Return [x, y] of the center of cell containing provided text 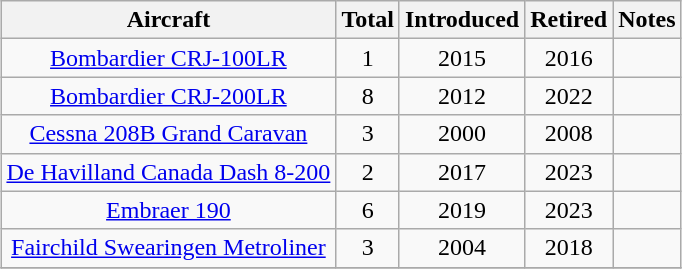
6 [368, 210]
2000 [462, 134]
Retired [569, 20]
Embraer 190 [168, 210]
Aircraft [168, 20]
Cessna 208B Grand Caravan [168, 134]
2018 [569, 248]
Bombardier CRJ-200LR [168, 96]
Introduced [462, 20]
De Havilland Canada Dash 8-200 [168, 172]
8 [368, 96]
Total [368, 20]
2008 [569, 134]
2019 [462, 210]
2017 [462, 172]
Bombardier CRJ-100LR [168, 58]
2 [368, 172]
2016 [569, 58]
2015 [462, 58]
2022 [569, 96]
2004 [462, 248]
1 [368, 58]
Notes [647, 20]
Fairchild Swearingen Metroliner [168, 248]
2012 [462, 96]
